Capture the cell that displays the provided text and extract its (x, y) central coordinate. 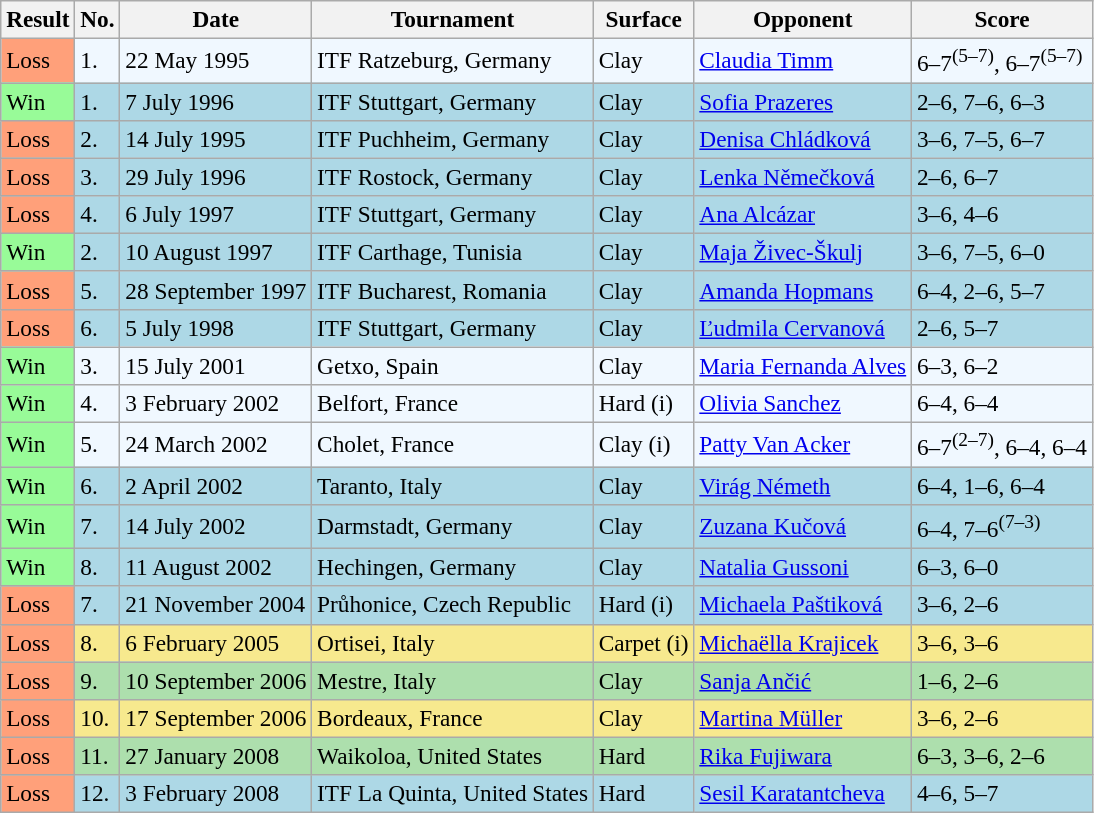
Darmstadt, Germany (453, 526)
Maria Fernanda Alves (803, 366)
4–6, 5–7 (1002, 794)
Taranto, Italy (453, 485)
10 August 1997 (216, 252)
6–7(5–7), 6–7(5–7) (1002, 60)
Olivia Sanchez (803, 403)
Surface (644, 19)
ITF Rostock, Germany (453, 177)
7 July 1996 (216, 101)
2–6, 7–6, 6–3 (1002, 101)
1–6, 2–6 (1002, 680)
Belfort, France (453, 403)
ITF Puchheim, Germany (453, 139)
15 July 2001 (216, 366)
21 November 2004 (216, 605)
ITF La Quinta, United States (453, 794)
3–6, 7–5, 6–7 (1002, 139)
5 July 1998 (216, 328)
10. (98, 718)
Sesil Karatantcheva (803, 794)
6–3, 6–0 (1002, 567)
Result (38, 19)
Maja Živec-Škulj (803, 252)
2–6, 6–7 (1002, 177)
10 September 2006 (216, 680)
Michaela Paštiková (803, 605)
Getxo, Spain (453, 366)
24 March 2002 (216, 444)
Cholet, France (453, 444)
ITF Carthage, Tunisia (453, 252)
6 July 1997 (216, 214)
3–6, 3–6 (1002, 643)
Waikoloa, United States (453, 756)
28 September 1997 (216, 290)
Ľudmila Cervanová (803, 328)
14 July 2002 (216, 526)
6–4, 6–4 (1002, 403)
Mestre, Italy (453, 680)
11 August 2002 (216, 567)
2–6, 5–7 (1002, 328)
Rika Fujiwara (803, 756)
Natalia Gussoni (803, 567)
Ana Alcázar (803, 214)
Patty Van Acker (803, 444)
3 February 2008 (216, 794)
Virág Németh (803, 485)
6–3, 3–6, 2–6 (1002, 756)
22 May 1995 (216, 60)
6–3, 6–2 (1002, 366)
Ortisei, Italy (453, 643)
17 September 2006 (216, 718)
Michaëlla Krajicek (803, 643)
Sofia Prazeres (803, 101)
6 February 2005 (216, 643)
Tournament (453, 19)
ITF Bucharest, Romania (453, 290)
Bordeaux, France (453, 718)
3 February 2002 (216, 403)
Zuzana Kučová (803, 526)
2 April 2002 (216, 485)
Clay (i) (644, 444)
ITF Ratzeburg, Germany (453, 60)
14 July 1995 (216, 139)
12. (98, 794)
Martina Müller (803, 718)
Průhonice, Czech Republic (453, 605)
Date (216, 19)
No. (98, 19)
Score (1002, 19)
6–4, 2–6, 5–7 (1002, 290)
6–4, 1–6, 6–4 (1002, 485)
Claudia Timm (803, 60)
Carpet (i) (644, 643)
3–6, 4–6 (1002, 214)
Hechingen, Germany (453, 567)
Amanda Hopmans (803, 290)
Opponent (803, 19)
9. (98, 680)
6–4, 7–6(7–3) (1002, 526)
Denisa Chládková (803, 139)
3–6, 7–5, 6–0 (1002, 252)
6–7(2–7), 6–4, 6–4 (1002, 444)
Lenka Němečková (803, 177)
11. (98, 756)
Sanja Ančić (803, 680)
29 July 1996 (216, 177)
27 January 2008 (216, 756)
